Provide the (X, Y) coordinate of the cell's center where the given text is located.  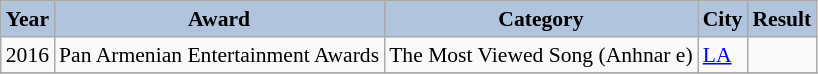
Result (782, 19)
Award (219, 19)
City (723, 19)
2016 (28, 55)
Year (28, 19)
Category (541, 19)
The Most Viewed Song (Anhnar e) (541, 55)
LA (723, 55)
Pan Armenian Entertainment Awards (219, 55)
